Search for the cell housing the specified text and yield its [x, y] center coordinate. 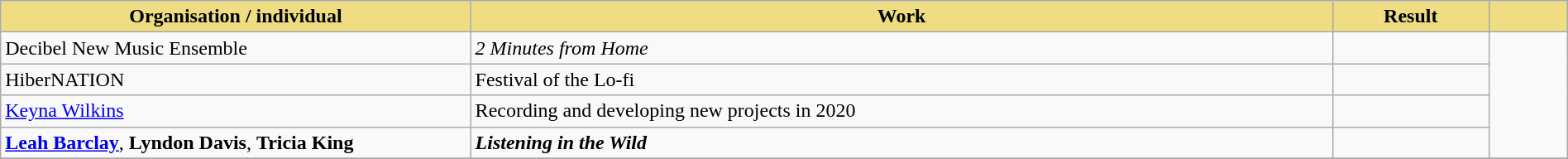
Organisation / individual [236, 17]
Leah Barclay, Lyndon Davis, Tricia King [236, 142]
Recording and developing new projects in 2020 [901, 111]
Festival of the Lo-fi [901, 79]
2 Minutes from Home [901, 48]
Decibel New Music Ensemble [236, 48]
Work [901, 17]
HiberNATION [236, 79]
Listening in the Wild [901, 142]
Keyna Wilkins [236, 111]
Result [1411, 17]
